Pinpoint the cell where the given text exists, returning its [X, Y] midpoint coordinate. 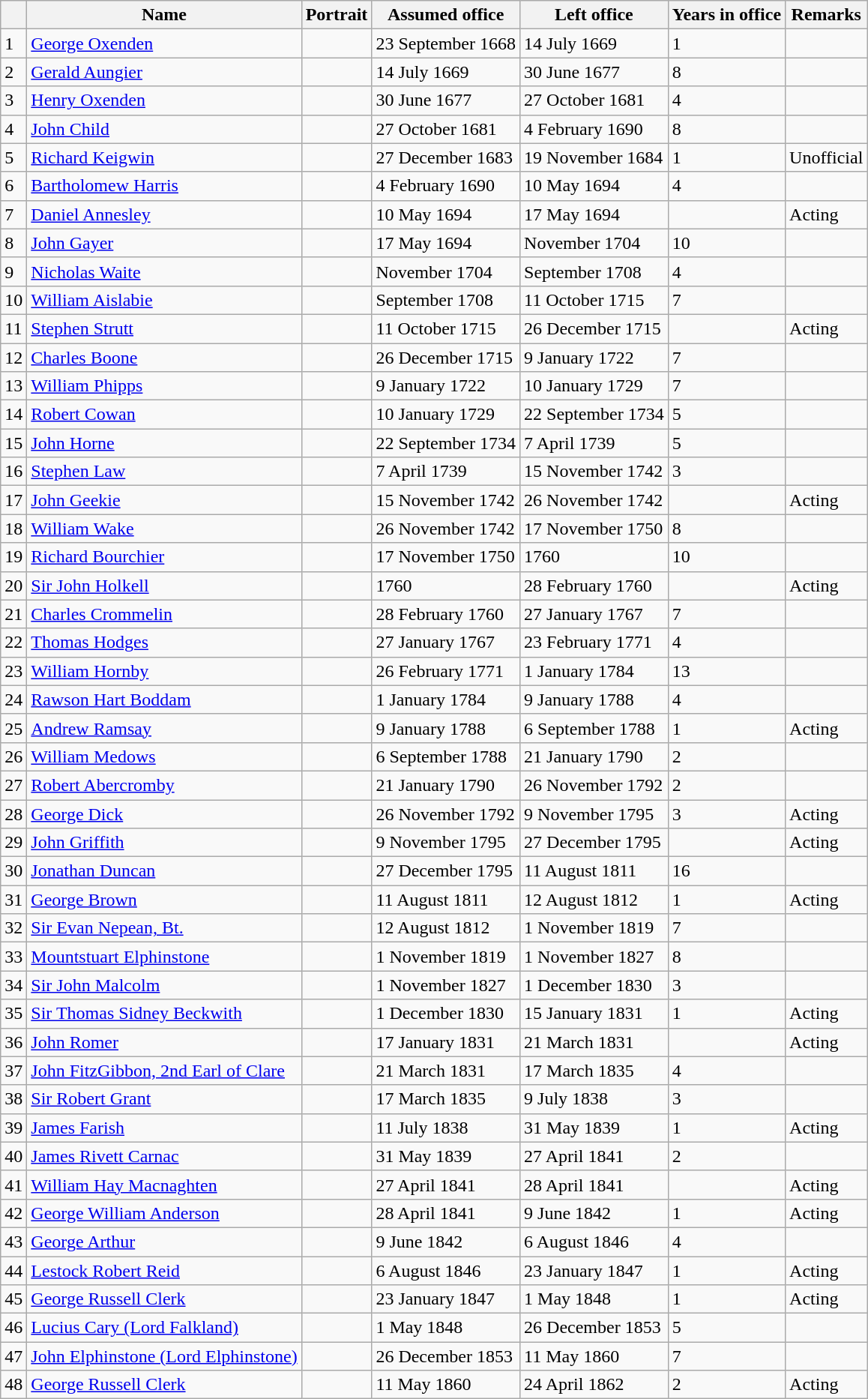
John Gayer [164, 243]
35 [13, 1014]
Assumed office [446, 15]
Years in office [726, 15]
45 [13, 1299]
18 [13, 529]
43 [13, 1242]
15 January 1831 [594, 1014]
Sir Thomas Sidney Beckwith [164, 1014]
47 [13, 1356]
Charles Crommelin [164, 614]
23 [13, 671]
24 [13, 699]
17 [13, 500]
Sir John Malcolm [164, 985]
14 [13, 415]
20 [13, 586]
6 [13, 186]
40 [13, 1156]
Portrait [337, 15]
22 [13, 643]
John Elphinstone (Lord Elphinstone) [164, 1356]
34 [13, 985]
John Romer [164, 1042]
Richard Keigwin [164, 157]
John Horne [164, 443]
Sir John Holkell [164, 586]
James Farish [164, 1128]
Sir Robert Grant [164, 1099]
46 [13, 1328]
Left office [594, 15]
Sir Evan Nepean, Bt. [164, 928]
Bartholomew Harris [164, 186]
11 [13, 328]
Daniel Annesley [164, 214]
28 [13, 813]
31 [13, 900]
John Griffith [164, 843]
James Rivett Carnac [164, 1156]
William Hornby [164, 671]
15 [13, 443]
38 [13, 1099]
Robert Abercromby [164, 785]
William Hay Macnaghten [164, 1185]
23 September 1668 [446, 43]
William Medows [164, 756]
Stephen Strutt [164, 328]
30 [13, 871]
27 [13, 785]
John FitzGibbon, 2nd Earl of Clare [164, 1071]
George Dick [164, 813]
Remarks [826, 15]
Lestock Robert Reid [164, 1271]
26 [13, 756]
Richard Bourchier [164, 557]
William Aislabie [164, 300]
Nicholas Waite [164, 271]
19 [13, 557]
William Wake [164, 529]
George Oxenden [164, 43]
Stephen Law [164, 472]
17 January 1831 [446, 1042]
Mountstuart Elphinstone [164, 957]
Name [164, 15]
25 [13, 728]
Henry Oxenden [164, 100]
41 [13, 1185]
John Child [164, 129]
9 July 1838 [594, 1099]
George Arthur [164, 1242]
9 [13, 271]
26 February 1771 [446, 671]
John Geekie [164, 500]
39 [13, 1128]
Lucius Cary (Lord Falkland) [164, 1328]
19 November 1684 [594, 157]
12 [13, 358]
11 July 1838 [446, 1128]
Thomas Hodges [164, 643]
48 [13, 1385]
37 [13, 1071]
Unofficial [826, 157]
32 [13, 928]
Jonathan Duncan [164, 871]
George William Anderson [164, 1213]
36 [13, 1042]
Andrew Ramsay [164, 728]
27 December 1683 [446, 157]
33 [13, 957]
Charles Boone [164, 358]
44 [13, 1271]
42 [13, 1213]
George Brown [164, 900]
Robert Cowan [164, 415]
William Phipps [164, 386]
29 [13, 843]
Rawson Hart Boddam [164, 699]
24 April 1862 [594, 1385]
Gerald Aungier [164, 72]
21 [13, 614]
23 February 1771 [594, 643]
